Extract the [X, Y] coordinate from the center of the cell holding the provided text.  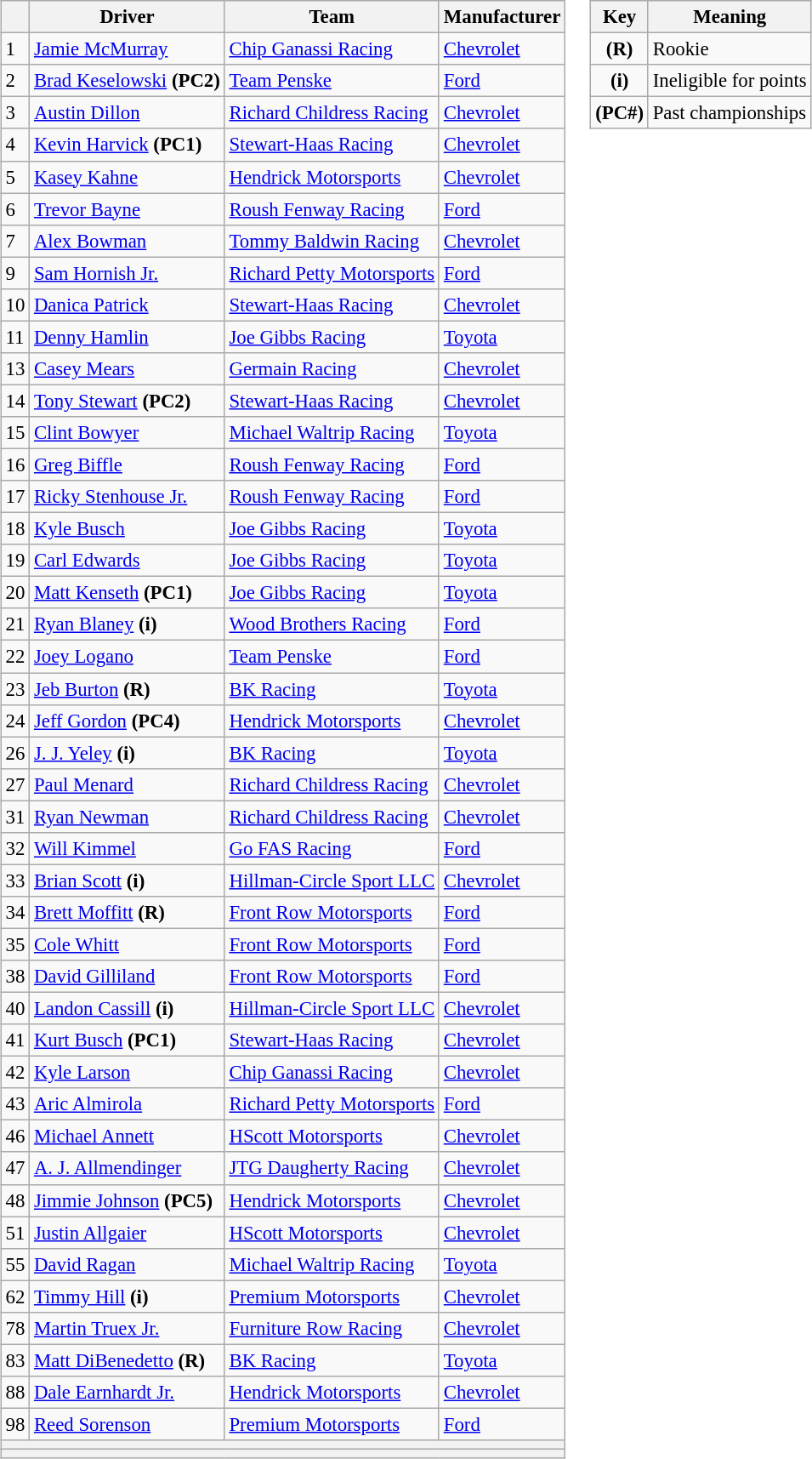
26 [15, 753]
Martin Truex Jr. [128, 1328]
Dale Earnhardt Jr. [128, 1393]
10 [15, 305]
88 [15, 1393]
David Gilliland [128, 977]
13 [15, 369]
98 [15, 1424]
62 [15, 1297]
Ryan Newman [128, 817]
Brad Keselowski (PC2) [128, 81]
Meaning [730, 17]
David Ragan [128, 1264]
Kevin Harvick (PC1) [128, 145]
A. J. Allmendinger [128, 1168]
6 [15, 209]
32 [15, 848]
Germain Racing [332, 369]
24 [15, 721]
Brian Scott (i) [128, 881]
Joey Logano [128, 657]
43 [15, 1104]
3 [15, 113]
Ryan Blaney (i) [128, 624]
Matt Kenseth (PC1) [128, 593]
11 [15, 337]
31 [15, 817]
Tommy Baldwin Racing [332, 241]
Driver [128, 17]
(R) [620, 49]
Danica Patrick [128, 305]
40 [15, 1008]
Rookie [730, 49]
16 [15, 464]
47 [15, 1168]
19 [15, 561]
Jeff Gordon (PC4) [128, 721]
41 [15, 1040]
1 [15, 49]
27 [15, 784]
Tony Stewart (PC2) [128, 401]
Greg Biffle [128, 464]
Ineligible for points [730, 81]
Austin Dillon [128, 113]
78 [15, 1328]
9 [15, 273]
15 [15, 433]
7 [15, 241]
Jamie McMurray [128, 49]
Trevor Bayne [128, 209]
JTG Daugherty Racing [332, 1168]
Kasey Kahne [128, 177]
33 [15, 881]
5 [15, 177]
Aric Almirola [128, 1104]
Sam Hornish Jr. [128, 273]
Will Kimmel [128, 848]
4 [15, 145]
Kyle Busch [128, 529]
Cole Whitt [128, 944]
Key [620, 17]
Reed Sorenson [128, 1424]
51 [15, 1233]
23 [15, 688]
Go FAS Racing [332, 848]
(PC#) [620, 113]
Justin Allgaier [128, 1233]
Brett Moffitt (R) [128, 913]
2 [15, 81]
Timmy Hill (i) [128, 1297]
Team [332, 17]
Wood Brothers Racing [332, 624]
Denny Hamlin [128, 337]
35 [15, 944]
18 [15, 529]
Casey Mears [128, 369]
Matt DiBenedetto (R) [128, 1360]
22 [15, 657]
Furniture Row Racing [332, 1328]
Clint Bowyer [128, 433]
Paul Menard [128, 784]
(i) [620, 81]
55 [15, 1264]
46 [15, 1137]
Ricky Stenhouse Jr. [128, 497]
17 [15, 497]
Past championships [730, 113]
J. J. Yeley (i) [128, 753]
Alex Bowman [128, 241]
21 [15, 624]
Kurt Busch (PC1) [128, 1040]
Manufacturer [502, 17]
14 [15, 401]
Michael Annett [128, 1137]
Landon Cassill (i) [128, 1008]
48 [15, 1200]
Jeb Burton (R) [128, 688]
Kyle Larson [128, 1073]
Carl Edwards [128, 561]
Jimmie Johnson (PC5) [128, 1200]
42 [15, 1073]
83 [15, 1360]
34 [15, 913]
38 [15, 977]
20 [15, 593]
